Locate the cell with the specified text and output its (x, y) center coordinate. 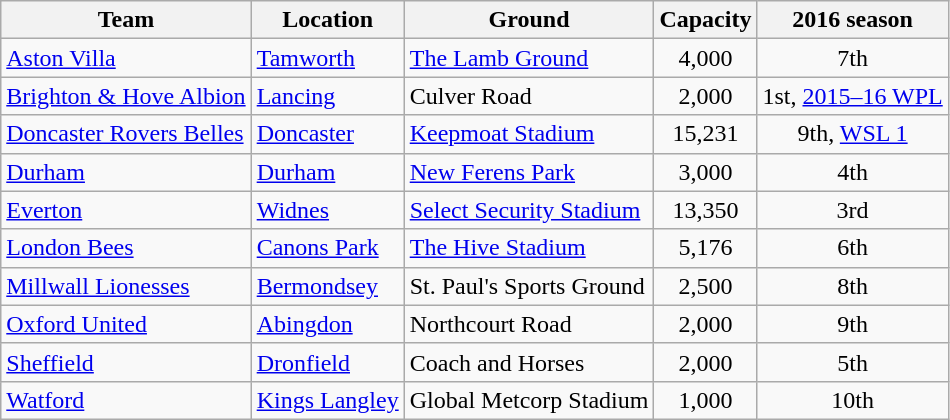
Brighton & Hove Albion (126, 96)
New Ferens Park (529, 172)
8th (852, 286)
7th (852, 58)
5th (852, 362)
1,000 (706, 400)
Millwall Lionesses (126, 286)
Keepmoat Stadium (529, 134)
Location (328, 20)
Watford (126, 400)
Global Metcorp Stadium (529, 400)
Sheffield (126, 362)
Oxford United (126, 324)
London Bees (126, 248)
15,231 (706, 134)
1st, 2015–16 WPL (852, 96)
Abingdon (328, 324)
Ground (529, 20)
Culver Road (529, 96)
Doncaster Rovers Belles (126, 134)
3,000 (706, 172)
Select Security Stadium (529, 210)
2,500 (706, 286)
Doncaster (328, 134)
Coach and Horses (529, 362)
13,350 (706, 210)
The Lamb Ground (529, 58)
4,000 (706, 58)
Canons Park (328, 248)
Lancing (328, 96)
2016 season (852, 20)
6th (852, 248)
9th (852, 324)
Team (126, 20)
Northcourt Road (529, 324)
Kings Langley (328, 400)
10th (852, 400)
4th (852, 172)
Dronfield (328, 362)
Widnes (328, 210)
Capacity (706, 20)
Bermondsey (328, 286)
Everton (126, 210)
St. Paul's Sports Ground (529, 286)
The Hive Stadium (529, 248)
5,176 (706, 248)
9th, WSL 1 (852, 134)
3rd (852, 210)
Aston Villa (126, 58)
Tamworth (328, 58)
